Find where the given text appears and provide that cell's center as [X, Y] coordinate. 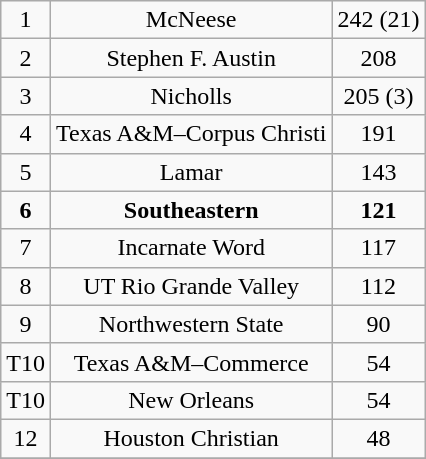
Stephen F. Austin [190, 58]
3 [26, 96]
Incarnate Word [190, 248]
191 [378, 134]
9 [26, 324]
4 [26, 134]
6 [26, 210]
Texas A&M–Commerce [190, 362]
90 [378, 324]
48 [378, 438]
McNeese [190, 20]
7 [26, 248]
Northwestern State [190, 324]
Houston Christian [190, 438]
Lamar [190, 172]
143 [378, 172]
New Orleans [190, 400]
12 [26, 438]
242 (21) [378, 20]
UT Rio Grande Valley [190, 286]
Nicholls [190, 96]
5 [26, 172]
8 [26, 286]
1 [26, 20]
121 [378, 210]
208 [378, 58]
2 [26, 58]
117 [378, 248]
Southeastern [190, 210]
Texas A&M–Corpus Christi [190, 134]
112 [378, 286]
205 (3) [378, 96]
